Locate the cell with the specified text and output its (X, Y) center coordinate. 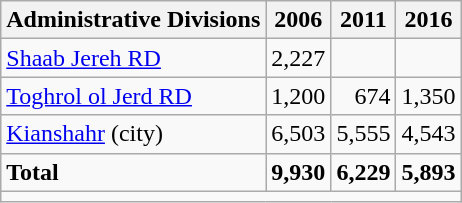
2011 (364, 20)
2016 (428, 20)
6,503 (298, 134)
5,893 (428, 172)
6,229 (364, 172)
4,543 (428, 134)
Kianshahr (city) (134, 134)
Administrative Divisions (134, 20)
1,200 (298, 96)
9,930 (298, 172)
Shaab Jereh RD (134, 58)
5,555 (364, 134)
Total (134, 172)
2,227 (298, 58)
674 (364, 96)
1,350 (428, 96)
Toghrol ol Jerd RD (134, 96)
2006 (298, 20)
